Locate the cell with the specified text and output its [X, Y] center coordinate. 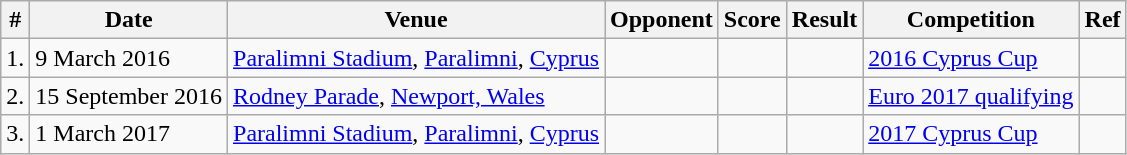
2016 Cyprus Cup [971, 58]
Result [824, 20]
Date [129, 20]
15 September 2016 [129, 96]
Ref [1102, 20]
9 March 2016 [129, 58]
Venue [416, 20]
2. [16, 96]
1. [16, 58]
# [16, 20]
3. [16, 134]
Rodney Parade, Newport, Wales [416, 96]
Euro 2017 qualifying [971, 96]
Opponent [662, 20]
2017 Cyprus Cup [971, 134]
Competition [971, 20]
1 March 2017 [129, 134]
Score [752, 20]
